Detect which cell encompasses the target text, then output its [X, Y] center coordinate. 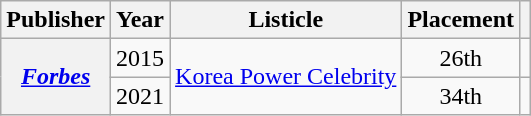
34th [461, 96]
Year [140, 20]
Placement [461, 20]
Korea Power Celebrity [286, 77]
2021 [140, 96]
Forbes [56, 77]
Listicle [286, 20]
Publisher [56, 20]
26th [461, 58]
2015 [140, 58]
